Output the [x, y] coordinate of the center of the cell containing the given text.  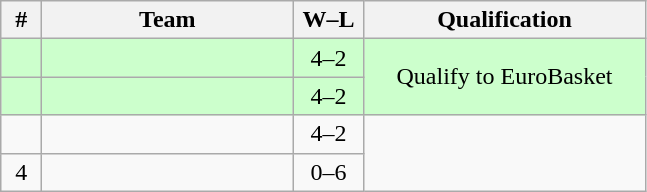
Qualify to EuroBasket [504, 77]
Team [168, 20]
# [22, 20]
4 [22, 172]
0–6 [328, 172]
Qualification [504, 20]
W–L [328, 20]
